Extract the (X, Y) coordinate from the center of the cell holding the provided text.  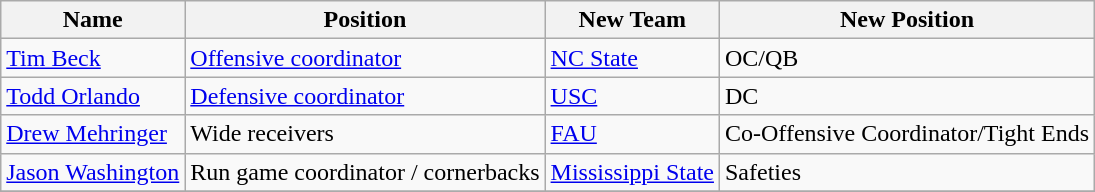
Jason Washington (93, 172)
Run game coordinator / cornerbacks (365, 172)
Offensive coordinator (365, 58)
Todd Orlando (93, 96)
USC (632, 96)
NC State (632, 58)
DC (906, 96)
Co-Offensive Coordinator/Tight Ends (906, 134)
Tim Beck (93, 58)
Safeties (906, 172)
New Team (632, 20)
Wide receivers (365, 134)
Position (365, 20)
Drew Mehringer (93, 134)
Name (93, 20)
Defensive coordinator (365, 96)
FAU (632, 134)
OC/QB (906, 58)
Mississippi State (632, 172)
New Position (906, 20)
